Detect which cell encompasses the target text, then output its [x, y] center coordinate. 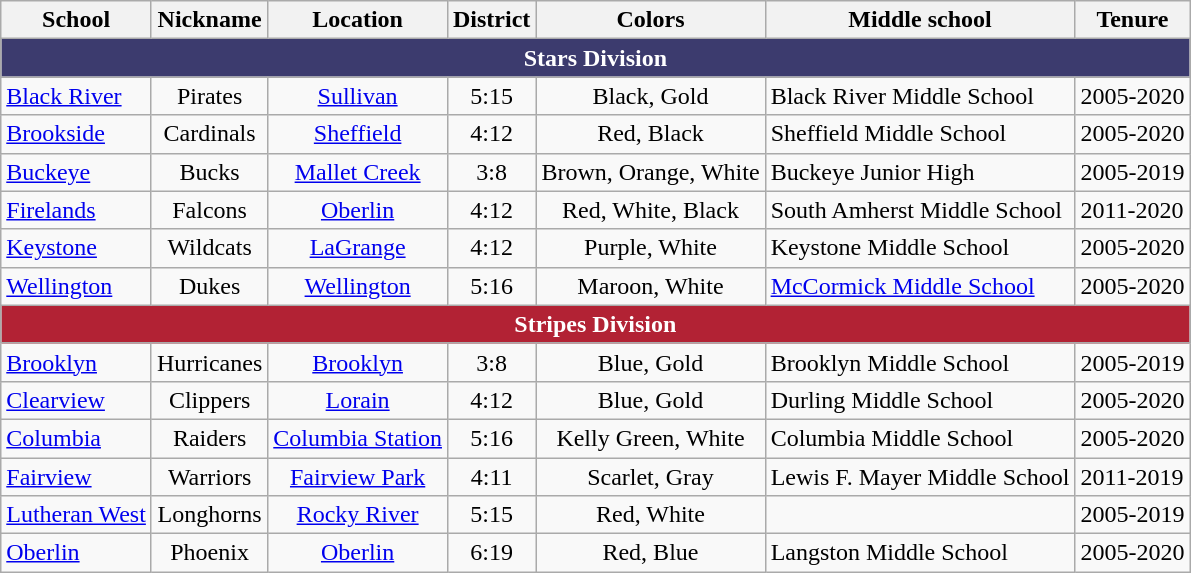
Phoenix [209, 553]
Dukes [209, 286]
Fairview Park [358, 477]
Lewis F. Mayer Middle School [920, 477]
Maroon, White [650, 286]
Middle school [920, 20]
Cardinals [209, 134]
Brown, Orange, White [650, 172]
Sheffield Middle School [920, 134]
Sheffield [358, 134]
Buckeye [76, 172]
Columbia [76, 438]
4:11 [491, 477]
Rocky River [358, 515]
Location [358, 20]
2011-2020 [1132, 210]
Hurricanes [209, 362]
Nickname [209, 20]
Pirates [209, 96]
Colors [650, 20]
Stripes Division [596, 324]
Firelands [76, 210]
District [491, 20]
Clippers [209, 400]
Lorain [358, 400]
Red, Black [650, 134]
Bucks [209, 172]
Kelly Green, White [650, 438]
Brooklyn Middle School [920, 362]
Red, White, Black [650, 210]
Red, White [650, 515]
Red, Blue [650, 553]
Sullivan [358, 96]
Scarlet, Gray [650, 477]
Keystone [76, 248]
Tenure [1132, 20]
McCormick Middle School [920, 286]
Mallet Creek [358, 172]
Wildcats [209, 248]
Purple, White [650, 248]
Warriors [209, 477]
Brookside [76, 134]
Black River Middle School [920, 96]
Raiders [209, 438]
Lutheran West [76, 515]
Black River [76, 96]
Clearview [76, 400]
Keystone Middle School [920, 248]
Fairview [76, 477]
Stars Division [596, 58]
Longhorns [209, 515]
2011-2019 [1132, 477]
Langston Middle School [920, 553]
South Amherst Middle School [920, 210]
LaGrange [358, 248]
Columbia Station [358, 438]
Falcons [209, 210]
Columbia Middle School [920, 438]
School [76, 20]
Buckeye Junior High [920, 172]
6:19 [491, 553]
Black, Gold [650, 96]
Durling Middle School [920, 400]
